Extract the [X, Y] coordinate from the center of the cell holding the provided text.  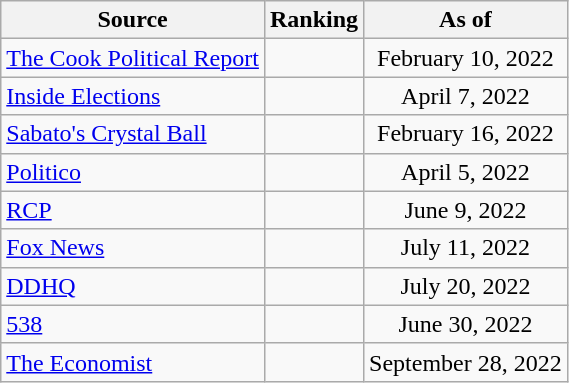
The Cook Political Report [133, 58]
As of [466, 20]
Inside Elections [133, 96]
Ranking [314, 20]
Fox News [133, 248]
September 28, 2022 [466, 362]
April 5, 2022 [466, 172]
538 [133, 324]
June 9, 2022 [466, 210]
April 7, 2022 [466, 96]
Sabato's Crystal Ball [133, 134]
The Economist [133, 362]
DDHQ [133, 286]
Source [133, 20]
RCP [133, 210]
February 10, 2022 [466, 58]
Politico [133, 172]
February 16, 2022 [466, 134]
June 30, 2022 [466, 324]
July 20, 2022 [466, 286]
July 11, 2022 [466, 248]
